Determine the [X, Y] coordinate at the center of the cell enclosing the given text.  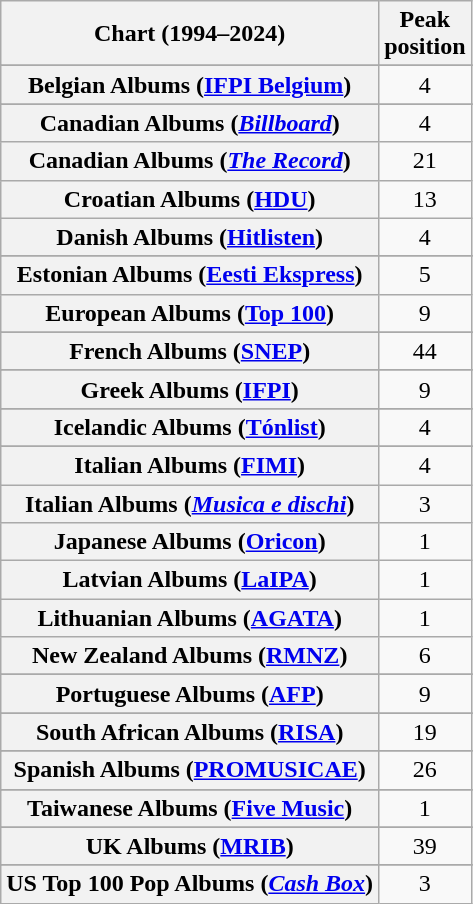
Taiwanese Albums (Five Music) [190, 808]
Italian Albums (Musica e dischi) [190, 503]
New Zealand Albums (RMNZ) [190, 656]
Canadian Albums (The Record) [190, 161]
Belgian Albums (IFPI Belgium) [190, 85]
French Albums (SNEP) [190, 351]
European Albums (Top 100) [190, 313]
Italian Albums (FIMI) [190, 465]
Portuguese Albums (AFP) [190, 694]
Japanese Albums (Oricon) [190, 542]
US Top 100 Pop Albums (Cash Box) [190, 884]
44 [425, 351]
21 [425, 161]
Chart (1994–2024) [190, 34]
Estonian Albums (Eesti Ekspress) [190, 275]
Peakposition [425, 34]
13 [425, 199]
South African Albums (RISA) [190, 732]
5 [425, 275]
Spanish Albums (PROMUSICAE) [190, 770]
Lithuanian Albums (AGATA) [190, 618]
Croatian Albums (HDU) [190, 199]
6 [425, 656]
26 [425, 770]
Danish Albums (Hitlisten) [190, 237]
UK Albums (MRIB) [190, 846]
Canadian Albums (Billboard) [190, 123]
19 [425, 732]
Icelandic Albums (Tónlist) [190, 427]
39 [425, 846]
Latvian Albums (LaIPA) [190, 580]
Greek Albums (IFPI) [190, 389]
